Determine the (x, y) coordinate at the center of the cell enclosing the given text.  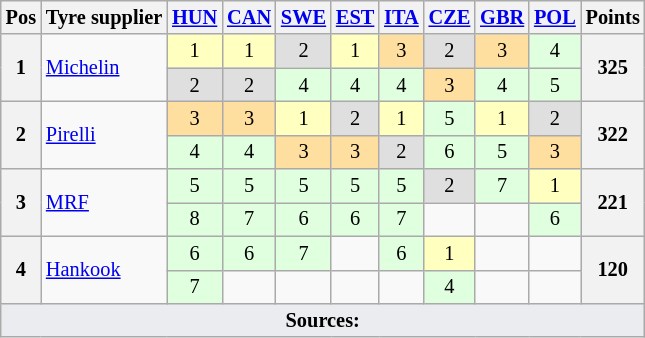
Pos (21, 17)
Points (613, 17)
Tyre supplier (104, 17)
HUN (194, 17)
SWE (304, 17)
Michelin (104, 68)
Hankook (104, 270)
325 (613, 68)
CZE (450, 17)
POL (555, 17)
CAN (249, 17)
GBR (502, 17)
EST (355, 17)
Sources: (323, 320)
Pirelli (104, 134)
221 (613, 202)
8 (194, 219)
ITA (401, 17)
MRF (104, 202)
322 (613, 134)
120 (613, 270)
